Pinpoint the cell where the given text exists, returning its (X, Y) midpoint coordinate. 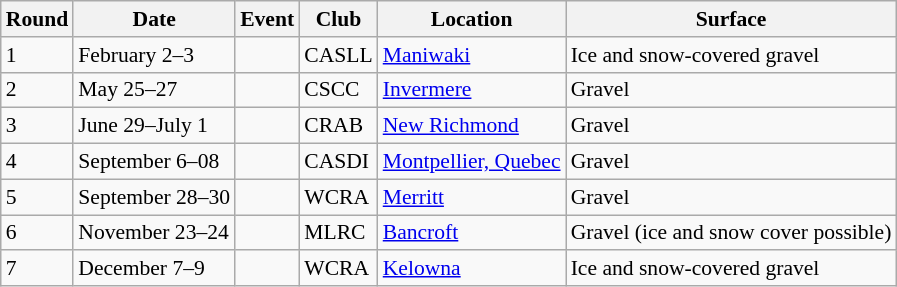
CASLL (338, 55)
Montpellier, Quebec (472, 162)
Gravel (ice and snow cover possible) (732, 233)
3 (38, 126)
May 25–27 (154, 90)
February 2–3 (154, 55)
September 28–30 (154, 197)
December 7–9 (154, 269)
CRAB (338, 126)
CSCC (338, 90)
5 (38, 197)
Kelowna (472, 269)
6 (38, 233)
November 23–24 (154, 233)
Location (472, 19)
Invermere (472, 90)
Merritt (472, 197)
MLRC (338, 233)
4 (38, 162)
CASDI (338, 162)
1 (38, 55)
Maniwaki (472, 55)
7 (38, 269)
Round (38, 19)
Bancroft (472, 233)
Club (338, 19)
Date (154, 19)
Event (267, 19)
September 6–08 (154, 162)
New Richmond (472, 126)
June 29–July 1 (154, 126)
Surface (732, 19)
2 (38, 90)
